Detect which cell encompasses the target text, then output its (X, Y) center coordinate. 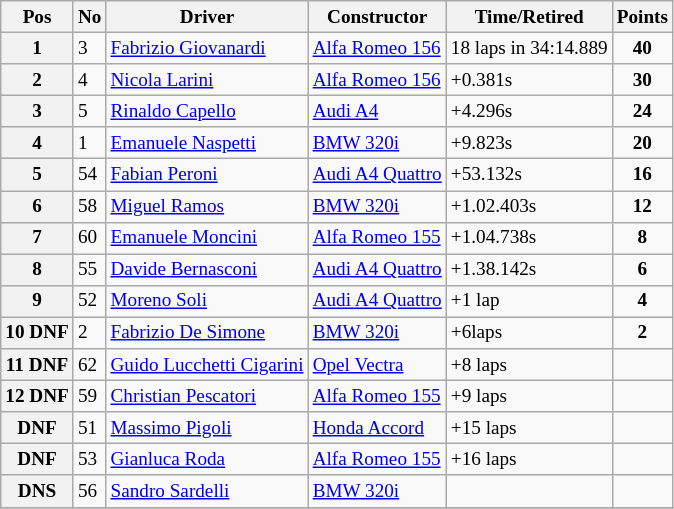
Christian Pescatori (207, 396)
30 (642, 80)
+1 lap (529, 301)
Nicola Larini (207, 80)
12 (642, 206)
20 (642, 143)
52 (90, 301)
+15 laps (529, 428)
Rinaldo Capello (207, 111)
+8 laps (529, 365)
+1.38.142s (529, 270)
12 DNF (38, 396)
56 (90, 491)
55 (90, 270)
Gianluca Roda (207, 460)
+53.132s (529, 175)
+9.823s (529, 143)
60 (90, 238)
Constructor (377, 17)
Pos (38, 17)
Miguel Ramos (207, 206)
62 (90, 365)
59 (90, 396)
DNS (38, 491)
18 laps in 34:14.889 (529, 48)
Fabian Peroni (207, 175)
Fabrizio De Simone (207, 333)
Driver (207, 17)
Guido Lucchetti Cigarini (207, 365)
Fabrizio Giovanardi (207, 48)
+6laps (529, 333)
Massimo Pigoli (207, 428)
16 (642, 175)
+1.02.403s (529, 206)
Moreno Soli (207, 301)
10 DNF (38, 333)
51 (90, 428)
Davide Bernasconi (207, 270)
9 (38, 301)
Honda Accord (377, 428)
Time/Retired (529, 17)
7 (38, 238)
+9 laps (529, 396)
Emanuele Moncini (207, 238)
+0.381s (529, 80)
+1.04.738s (529, 238)
Points (642, 17)
+16 laps (529, 460)
+4.296s (529, 111)
No (90, 17)
Opel Vectra (377, 365)
58 (90, 206)
54 (90, 175)
53 (90, 460)
Emanuele Naspetti (207, 143)
24 (642, 111)
Audi A4 (377, 111)
40 (642, 48)
11 DNF (38, 365)
Sandro Sardelli (207, 491)
